Detect which cell encompasses the target text, then output its [X, Y] center coordinate. 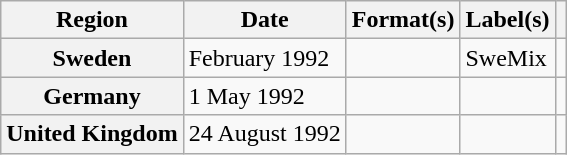
1 May 1992 [264, 96]
February 1992 [264, 58]
Format(s) [403, 20]
Date [264, 20]
Germany [92, 96]
24 August 1992 [264, 134]
United Kingdom [92, 134]
Region [92, 20]
SweMix [508, 58]
Sweden [92, 58]
Label(s) [508, 20]
